Return the (x, y) coordinate for the center point of the cell that contains the specified text.  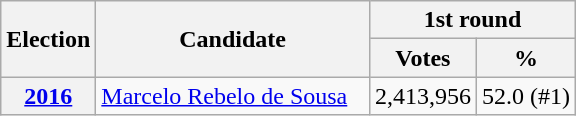
Election (48, 39)
2,413,956 (422, 96)
52.0 (#1) (526, 96)
1st round (472, 20)
2016 (48, 96)
Candidate (233, 39)
Votes (422, 58)
Marcelo Rebelo de Sousa (233, 96)
% (526, 58)
